Return (x, y) of the center of cell containing provided text 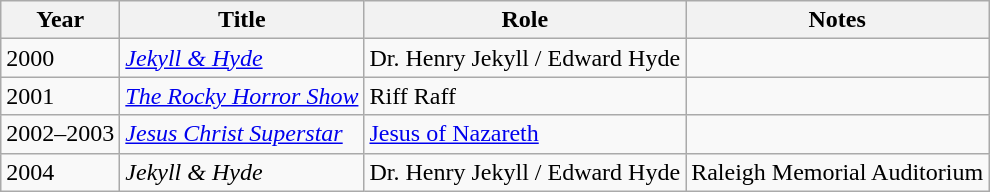
Notes (838, 20)
The Rocky Horror Show (242, 96)
Role (525, 20)
Jesus of Nazareth (525, 134)
Year (60, 20)
Title (242, 20)
2004 (60, 172)
Raleigh Memorial Auditorium (838, 172)
Riff Raff (525, 96)
2000 (60, 58)
Jesus Christ Superstar (242, 134)
2001 (60, 96)
2002–2003 (60, 134)
